Extract the (X, Y) coordinate from the center of the cell holding the provided text.  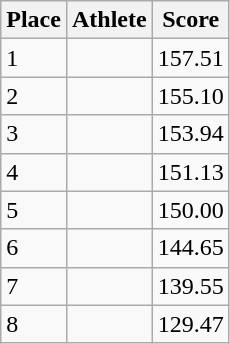
Athlete (109, 20)
8 (34, 324)
3 (34, 134)
Place (34, 20)
153.94 (190, 134)
129.47 (190, 324)
5 (34, 210)
139.55 (190, 286)
155.10 (190, 96)
Score (190, 20)
144.65 (190, 248)
2 (34, 96)
157.51 (190, 58)
150.00 (190, 210)
1 (34, 58)
6 (34, 248)
4 (34, 172)
7 (34, 286)
151.13 (190, 172)
